Find where the given text appears and provide that cell's center as [x, y] coordinate. 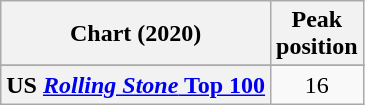
Peakposition [317, 34]
Chart (2020) [136, 34]
US Rolling Stone Top 100 [136, 85]
16 [317, 85]
